For the text-containing cell, return its midpoint in [X, Y] coordinate format. 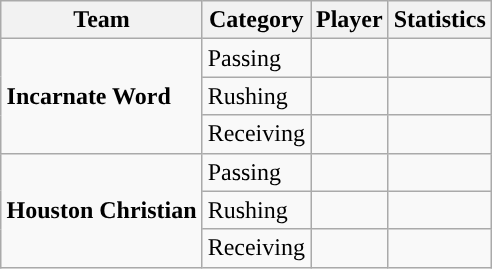
Category [256, 20]
Team [102, 20]
Statistics [440, 20]
Player [349, 20]
Houston Christian [102, 210]
Incarnate Word [102, 96]
